For the text-containing cell, return its midpoint in (x, y) coordinate format. 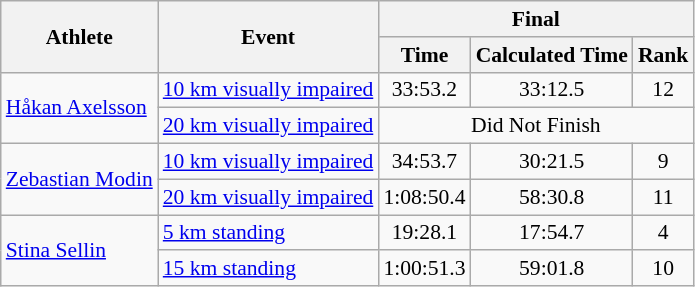
Did Not Finish (536, 126)
Athlete (80, 36)
Rank (664, 55)
30:21.5 (552, 162)
4 (664, 233)
1:08:50.4 (424, 197)
Time (424, 55)
59:01.8 (552, 269)
58:30.8 (552, 197)
10 (664, 269)
15 km standing (268, 269)
5 km standing (268, 233)
19:28.1 (424, 233)
Zebastian Modin (80, 180)
Håkan Axelsson (80, 108)
Calculated Time (552, 55)
1:00:51.3 (424, 269)
33:53.2 (424, 90)
Event (268, 36)
9 (664, 162)
11 (664, 197)
34:53.7 (424, 162)
12 (664, 90)
Final (536, 19)
Stina Sellin (80, 250)
33:12.5 (552, 90)
17:54.7 (552, 233)
